Return [x, y] of the center of cell containing provided text 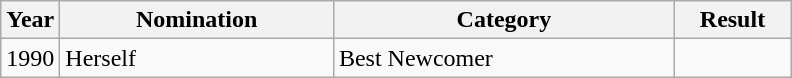
Nomination [197, 20]
Herself [197, 58]
Best Newcomer [504, 58]
Category [504, 20]
Result [732, 20]
Year [30, 20]
1990 [30, 58]
